Pinpoint the cell where the given text exists, returning its (x, y) midpoint coordinate. 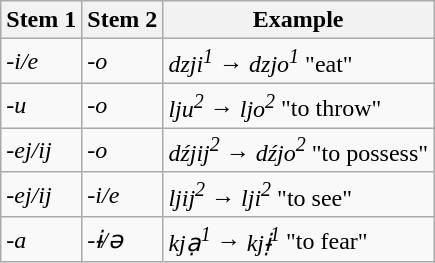
Example (298, 20)
Stem 1 (42, 20)
ljij2 → lji2 "to see" (298, 194)
kjạ1 → kjɨ̣1 "to fear" (298, 240)
lju2 → ljo2 "to throw" (298, 106)
-ɨ/ə (122, 240)
-a (42, 240)
dzji1 → dzjo1 "eat" (298, 62)
Stem 2 (122, 20)
-u (42, 106)
dźjij2 → dźjo2 "to possess" (298, 150)
